Pinpoint the cell where the given text exists, returning its (x, y) midpoint coordinate. 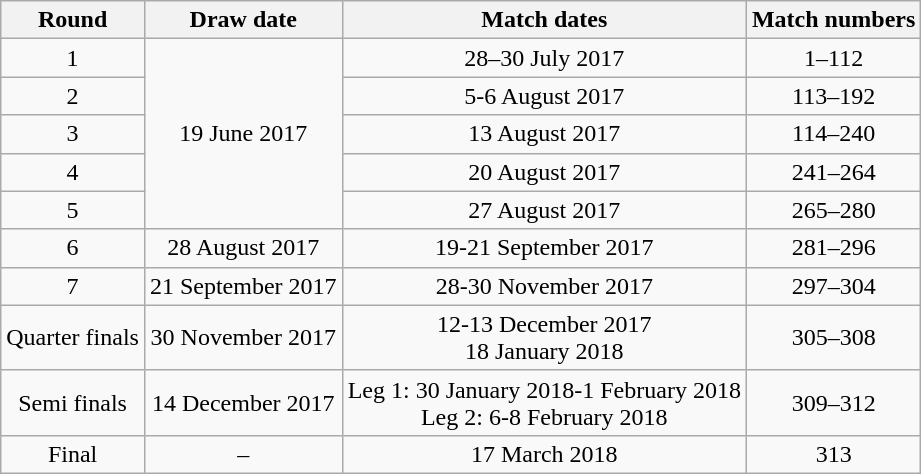
4 (73, 172)
1–112 (833, 58)
5-6 August 2017 (544, 96)
19 June 2017 (243, 134)
27 August 2017 (544, 210)
309–312 (833, 402)
265–280 (833, 210)
13 August 2017 (544, 134)
7 (73, 286)
20 August 2017 (544, 172)
Match numbers (833, 20)
Final (73, 454)
1 (73, 58)
313 (833, 454)
Draw date (243, 20)
Round (73, 20)
– (243, 454)
Leg 1: 30 January 2018-1 February 2018Leg 2: 6-8 February 2018 (544, 402)
Semi finals (73, 402)
Match dates (544, 20)
5 (73, 210)
19-21 September 2017 (544, 248)
241–264 (833, 172)
6 (73, 248)
17 March 2018 (544, 454)
12-13 December 201718 January 2018 (544, 338)
114–240 (833, 134)
113–192 (833, 96)
3 (73, 134)
14 December 2017 (243, 402)
Quarter finals (73, 338)
28–30 July 2017 (544, 58)
281–296 (833, 248)
297–304 (833, 286)
305–308 (833, 338)
30 November 2017 (243, 338)
28 August 2017 (243, 248)
28-30 November 2017 (544, 286)
21 September 2017 (243, 286)
2 (73, 96)
